From the cell containing the given text, extract its center point as [X, Y] coordinate. 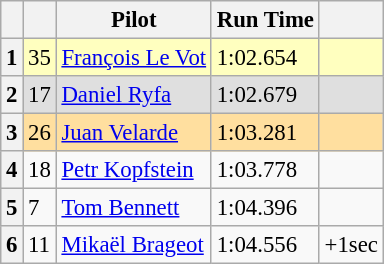
Tom Bennett [134, 208]
2 [12, 95]
11 [40, 245]
1:03.778 [265, 170]
1:04.556 [265, 245]
Mikaël Brageot [134, 245]
26 [40, 133]
1 [12, 58]
+1sec [351, 245]
5 [12, 208]
35 [40, 58]
17 [40, 95]
4 [12, 170]
Petr Kopfstein [134, 170]
7 [40, 208]
1:02.654 [265, 58]
6 [12, 245]
1:03.281 [265, 133]
François Le Vot [134, 58]
1:02.679 [265, 95]
Juan Velarde [134, 133]
Pilot [134, 20]
18 [40, 170]
1:04.396 [265, 208]
Daniel Ryfa [134, 95]
Run Time [265, 20]
3 [12, 133]
